Output the (X, Y) coordinate of the center of the cell containing the given text.  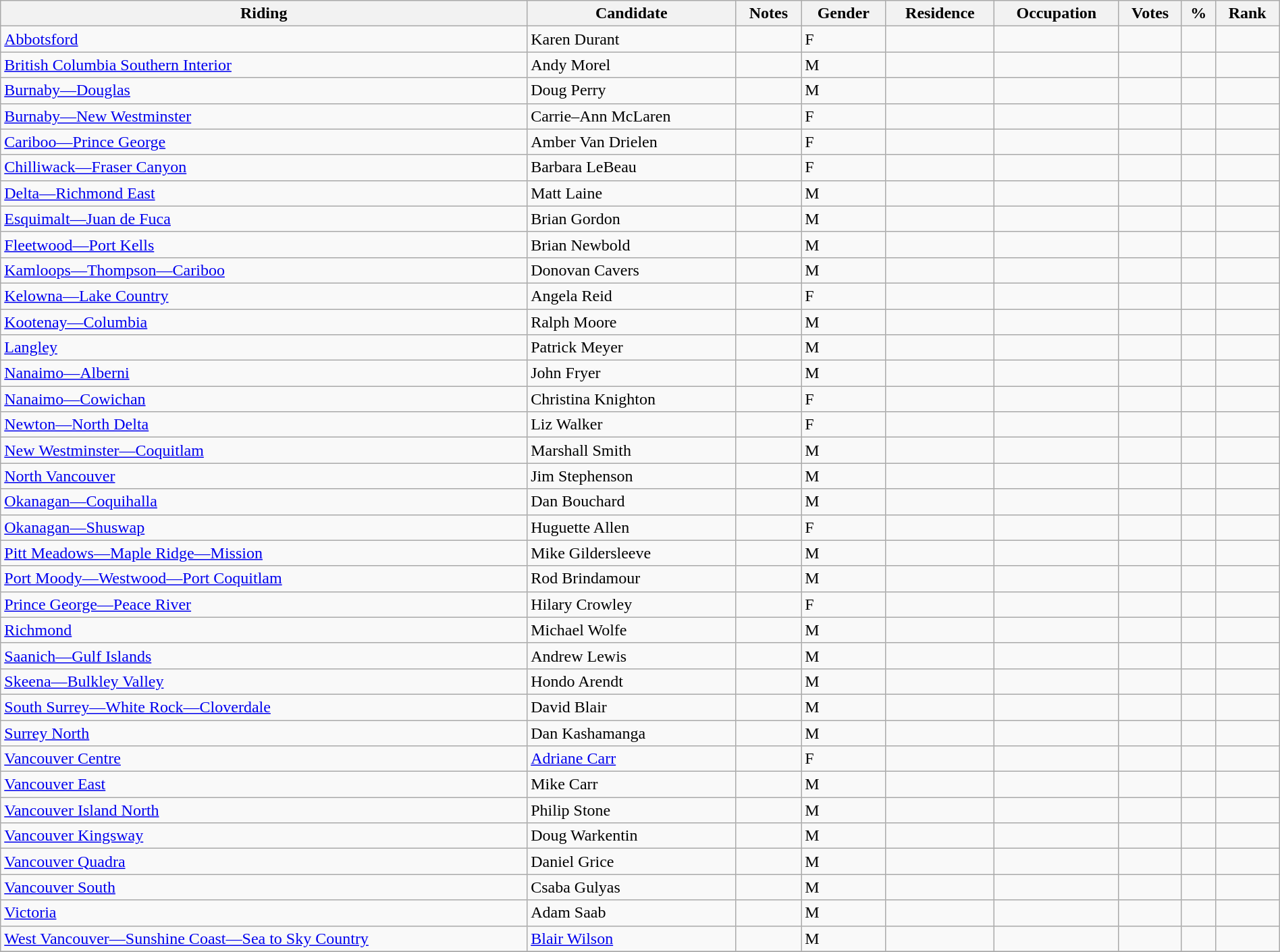
Gender (844, 14)
Pitt Meadows—Maple Ridge—Mission (264, 553)
Donovan Cavers (632, 270)
Esquimalt—Juan de Fuca (264, 219)
Delta—Richmond East (264, 193)
Rank (1248, 14)
North Vancouver (264, 476)
New Westminster—Coquitlam (264, 450)
Richmond (264, 630)
Burnaby—Douglas (264, 90)
Huguette Allen (632, 527)
Amber Van Drielen (632, 142)
Residence (940, 14)
Skeena—Bulkley Valley (264, 681)
South Surrey—White Rock—Cloverdale (264, 707)
British Columbia Southern Interior (264, 65)
Hilary Crowley (632, 604)
Votes (1150, 14)
John Fryer (632, 373)
Blair Wilson (632, 938)
Andrew Lewis (632, 656)
Mike Gildersleeve (632, 553)
Michael Wolfe (632, 630)
Marshall Smith (632, 450)
Doug Warkentin (632, 836)
Vancouver South (264, 887)
West Vancouver—Sunshine Coast—Sea to Sky Country (264, 938)
Saanich—Gulf Islands (264, 656)
Ralph Moore (632, 322)
Fleetwood—Port Kells (264, 244)
Dan Bouchard (632, 502)
Burnaby—New Westminster (264, 116)
Kelowna—Lake Country (264, 296)
Angela Reid (632, 296)
% (1198, 14)
Rod Brindamour (632, 579)
Nanaimo—Alberni (264, 373)
Vancouver Kingsway (264, 836)
Kootenay—Columbia (264, 322)
Liz Walker (632, 425)
Jim Stephenson (632, 476)
Newton—North Delta (264, 425)
Abbotsford (264, 39)
Prince George—Peace River (264, 604)
Brian Gordon (632, 219)
Victoria (264, 913)
Csaba Gulyas (632, 887)
Adriane Carr (632, 759)
Patrick Meyer (632, 348)
Notes (768, 14)
Cariboo—Prince George (264, 142)
Vancouver Quadra (264, 862)
David Blair (632, 707)
Karen Durant (632, 39)
Vancouver Centre (264, 759)
Kamloops—Thompson—Cariboo (264, 270)
Hondo Arendt (632, 681)
Vancouver East (264, 785)
Vancouver Island North (264, 810)
Candidate (632, 14)
Riding (264, 14)
Carrie–Ann McLaren (632, 116)
Matt Laine (632, 193)
Adam Saab (632, 913)
Okanagan—Shuswap (264, 527)
Doug Perry (632, 90)
Surrey North (264, 733)
Dan Kashamanga (632, 733)
Christina Knighton (632, 399)
Occupation (1057, 14)
Langley (264, 348)
Nanaimo—Cowichan (264, 399)
Barbara LeBeau (632, 167)
Philip Stone (632, 810)
Daniel Grice (632, 862)
Chilliwack—Fraser Canyon (264, 167)
Port Moody—Westwood—Port Coquitlam (264, 579)
Okanagan—Coquihalla (264, 502)
Brian Newbold (632, 244)
Mike Carr (632, 785)
Andy Morel (632, 65)
